Locate the cell with the specified text and output its [X, Y] center coordinate. 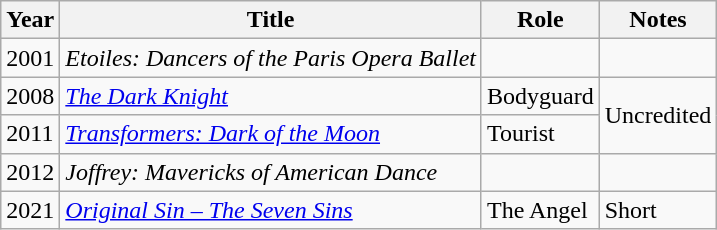
The Dark Knight [271, 96]
Joffrey: Mavericks of American Dance [271, 172]
2012 [30, 172]
Short [658, 210]
Original Sin – The Seven Sins [271, 210]
The Angel [540, 210]
Transformers: Dark of the Moon [271, 134]
Notes [658, 20]
Bodyguard [540, 96]
2001 [30, 58]
Title [271, 20]
Role [540, 20]
Tourist [540, 134]
2008 [30, 96]
2021 [30, 210]
Etoiles: Dancers of the Paris Opera Ballet [271, 58]
2011 [30, 134]
Year [30, 20]
Uncredited [658, 115]
